From the cell containing the given text, extract its center point as (x, y) coordinate. 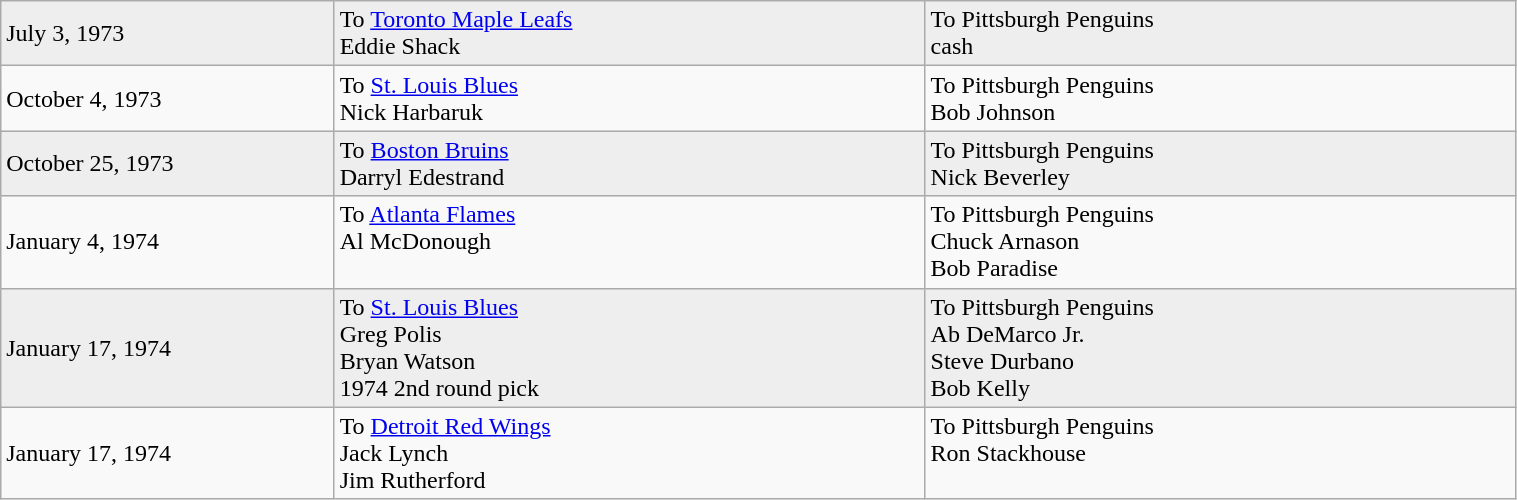
To St. Louis BluesNick Harbaruk (630, 98)
To Detroit Red WingsJack LynchJim Rutherford (630, 453)
October 4, 1973 (168, 98)
To Pittsburgh PenguinsBob Johnson (1220, 98)
To Toronto Maple LeafsEddie Shack (630, 34)
To Pittsburgh Penguinscash (1220, 34)
To Pittsburgh PenguinsChuck ArnasonBob Paradise (1220, 242)
To Pittsburgh PenguinsAb DeMarco Jr.Steve DurbanoBob Kelly (1220, 348)
To St. Louis BluesGreg PolisBryan Watson1974 2nd round pick (630, 348)
To Pittsburgh PenguinsRon Stackhouse (1220, 453)
To Atlanta FlamesAl McDonough (630, 242)
January 4, 1974 (168, 242)
To Pittsburgh PenguinsNick Beverley (1220, 164)
To Boston BruinsDarryl Edestrand (630, 164)
July 3, 1973 (168, 34)
October 25, 1973 (168, 164)
